Capture the cell that displays the provided text and extract its [x, y] central coordinate. 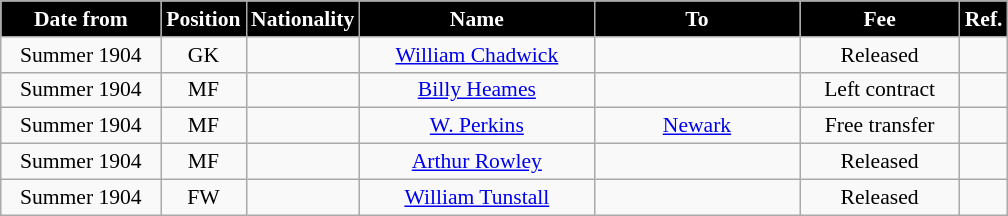
Ref. [984, 19]
To [696, 19]
GK [204, 55]
Fee [880, 19]
Date from [81, 19]
Billy Heames [476, 90]
Name [476, 19]
Arthur Rowley [476, 162]
Nationality [302, 19]
FW [204, 197]
Newark [696, 126]
W. Perkins [476, 126]
William Tunstall [476, 197]
Position [204, 19]
William Chadwick [476, 55]
Free transfer [880, 126]
Left contract [880, 90]
